Provide the [X, Y] coordinate of the cell's center where the given text is located.  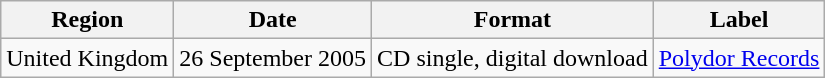
Polydor Records [739, 58]
CD single, digital download [513, 58]
26 September 2005 [273, 58]
Label [739, 20]
Region [88, 20]
United Kingdom [88, 58]
Format [513, 20]
Date [273, 20]
